Extract the [X, Y] coordinate from the center of the cell holding the provided text.  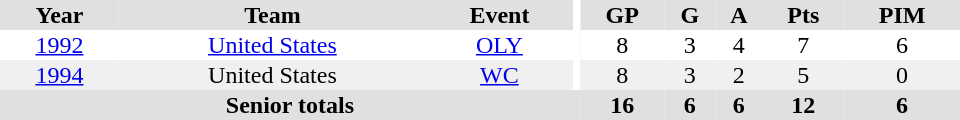
1994 [60, 75]
16 [622, 105]
1992 [60, 45]
PIM [902, 15]
OLY [500, 45]
Senior totals [290, 105]
WC [500, 75]
A [738, 15]
5 [804, 75]
Event [500, 15]
7 [804, 45]
GP [622, 15]
Pts [804, 15]
0 [902, 75]
4 [738, 45]
2 [738, 75]
G [690, 15]
12 [804, 105]
Year [60, 15]
Team [272, 15]
